Find where the given text appears and provide that cell's center as (x, y) coordinate. 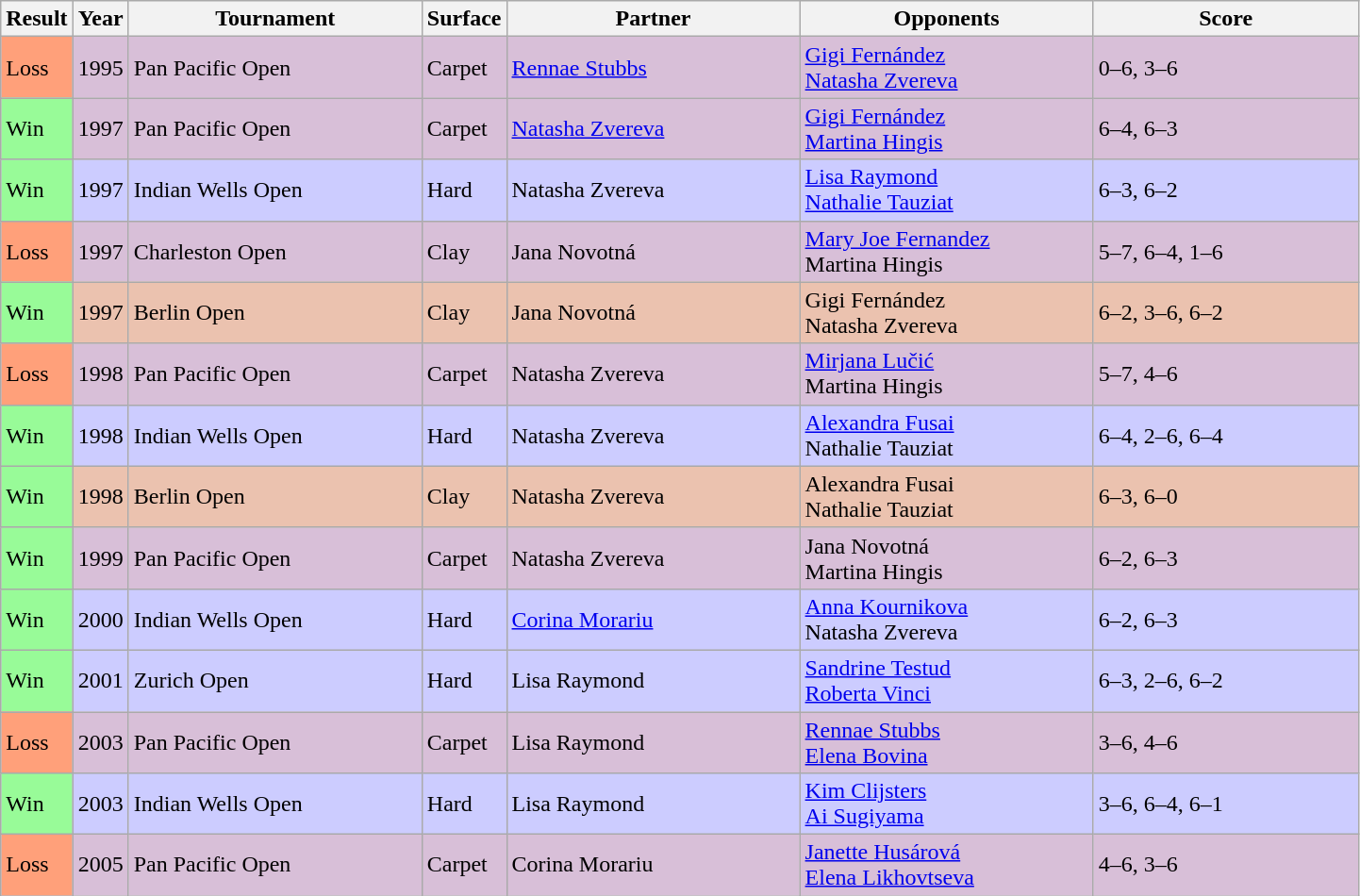
Anna Kournikova Natasha Zvereva (947, 619)
Zurich Open (275, 681)
2000 (100, 619)
6–4, 6–3 (1226, 128)
Lisa Raymond Nathalie Tauziat (947, 191)
Rennae Stubbs Elena Bovina (947, 741)
Tournament (275, 19)
5–7, 4–6 (1226, 373)
1995 (100, 68)
Mary Joe Fernandez Martina Hingis (947, 251)
Charleston Open (275, 251)
Score (1226, 19)
Result (37, 19)
2005 (100, 866)
0–6, 3–6 (1226, 68)
6–3, 2–6, 6–2 (1226, 681)
Rennae Stubbs (653, 68)
6–2, 3–6, 6–2 (1226, 313)
Janette Husárová Elena Likhovtseva (947, 866)
Partner (653, 19)
Opponents (947, 19)
6–3, 6–2 (1226, 191)
3–6, 6–4, 6–1 (1226, 804)
Jana Novotná Martina Hingis (947, 558)
Sandrine Testud Roberta Vinci (947, 681)
6–3, 6–0 (1226, 496)
4–6, 3–6 (1226, 866)
Surface (464, 19)
5–7, 6–4, 1–6 (1226, 251)
Mirjana Lučić Martina Hingis (947, 373)
3–6, 4–6 (1226, 741)
1999 (100, 558)
Kim Clijsters Ai Sugiyama (947, 804)
6–4, 2–6, 6–4 (1226, 436)
Year (100, 19)
2001 (100, 681)
Gigi Fernández Martina Hingis (947, 128)
